Capture the cell that displays the provided text and extract its (x, y) central coordinate. 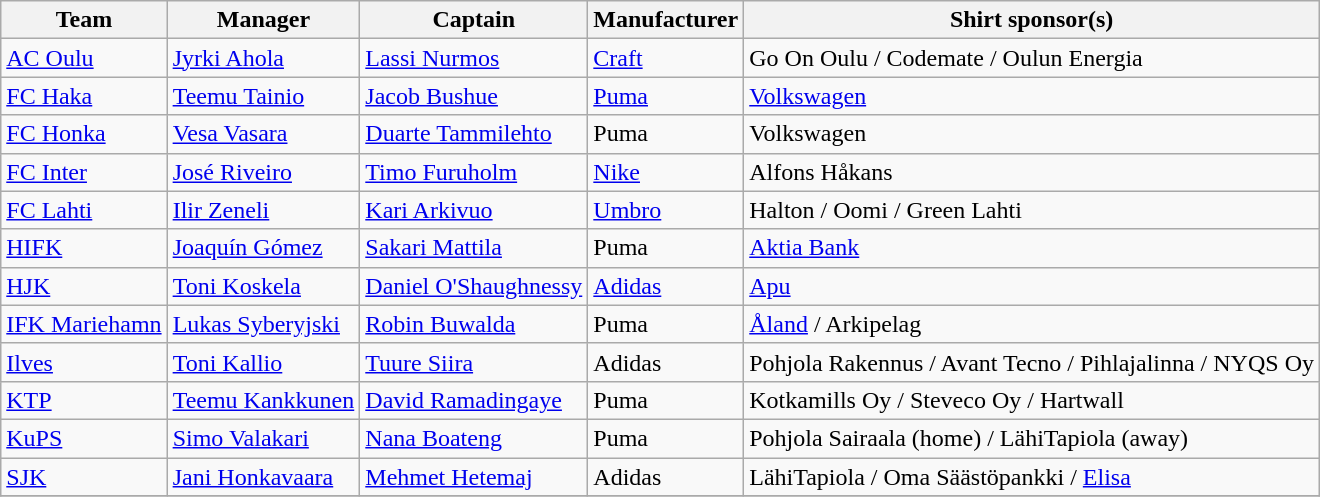
Aktia Bank (1032, 248)
Pohjola Rakennus / Avant Tecno / Pihlajalinna / NYQS Oy (1032, 362)
José Riveiro (264, 172)
Pohjola Sairaala (home) / LähiTapiola (away) (1032, 438)
Toni Koskela (264, 286)
KTP (84, 400)
Team (84, 20)
Nana Boateng (474, 438)
Jyrki Ahola (264, 58)
Ilves (84, 362)
David Ramadingaye (474, 400)
FC Honka (84, 134)
Craft (666, 58)
Mehmet Hetemaj (474, 477)
Vesa Vasara (264, 134)
FC Lahti (84, 210)
Kari Arkivuo (474, 210)
Jacob Bushue (474, 96)
AC Oulu (84, 58)
Ilir Zeneli (264, 210)
KuPS (84, 438)
Teemu Tainio (264, 96)
Åland / Arkipelag (1032, 324)
Shirt sponsor(s) (1032, 20)
Alfons Håkans (1032, 172)
Kotkamills Oy / Steveco Oy / Hartwall (1032, 400)
Toni Kallio (264, 362)
FC Inter (84, 172)
Lassi Nurmos (474, 58)
Lukas Syberyjski (264, 324)
HJK (84, 286)
Jani Honkavaara (264, 477)
Manager (264, 20)
Go On Oulu / Codemate / Oulun Energia (1032, 58)
IFK Mariehamn (84, 324)
Tuure Siira (474, 362)
Simo Valakari (264, 438)
FC Haka (84, 96)
Daniel O'Shaughnessy (474, 286)
Joaquín Gómez (264, 248)
Robin Buwalda (474, 324)
Duarte Tammilehto (474, 134)
Timo Furuholm (474, 172)
Nike (666, 172)
SJK (84, 477)
Manufacturer (666, 20)
Apu (1032, 286)
Halton / Oomi / Green Lahti (1032, 210)
Umbro (666, 210)
Teemu Kankkunen (264, 400)
Captain (474, 20)
Sakari Mattila (474, 248)
LähiTapiola / Oma Säästöpankki / Elisa (1032, 477)
HIFK (84, 248)
